Scan for the cell matching the given text and deliver its (x, y) coordinate at center. 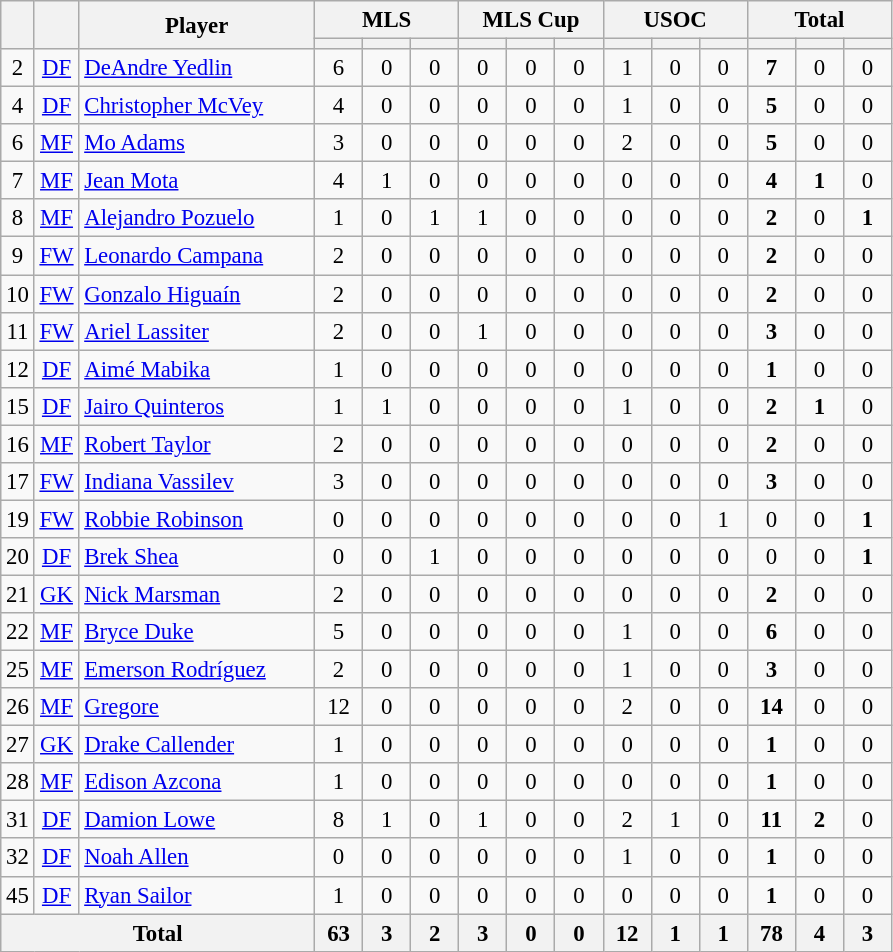
Robbie Robinson (197, 519)
21 (18, 594)
26 (18, 707)
25 (18, 670)
Jean Mota (197, 181)
Aimé Mabika (197, 369)
63 (338, 933)
Ryan Sailor (197, 895)
Drake Callender (197, 745)
17 (18, 482)
45 (18, 895)
22 (18, 632)
27 (18, 745)
Nick Marsman (197, 594)
20 (18, 557)
MLS Cup (531, 20)
Robert Taylor (197, 444)
Damion Lowe (197, 820)
Bryce Duke (197, 632)
28 (18, 782)
31 (18, 820)
Indiana Vassilev (197, 482)
14 (771, 707)
16 (18, 444)
Leonardo Campana (197, 256)
Gregore (197, 707)
Noah Allen (197, 858)
DeAndre Yedlin (197, 68)
78 (771, 933)
Gonzalo Higuaín (197, 294)
32 (18, 858)
9 (18, 256)
Mo Adams (197, 143)
Alejandro Pozuelo (197, 219)
10 (18, 294)
Brek Shea (197, 557)
Emerson Rodríguez (197, 670)
15 (18, 406)
19 (18, 519)
Ariel Lassiter (197, 331)
Jairo Quinteros (197, 406)
Edison Azcona (197, 782)
USOC (675, 20)
MLS (386, 20)
Christopher McVey (197, 106)
Player (197, 25)
